Scan for the cell matching the given text and deliver its (X, Y) coordinate at center. 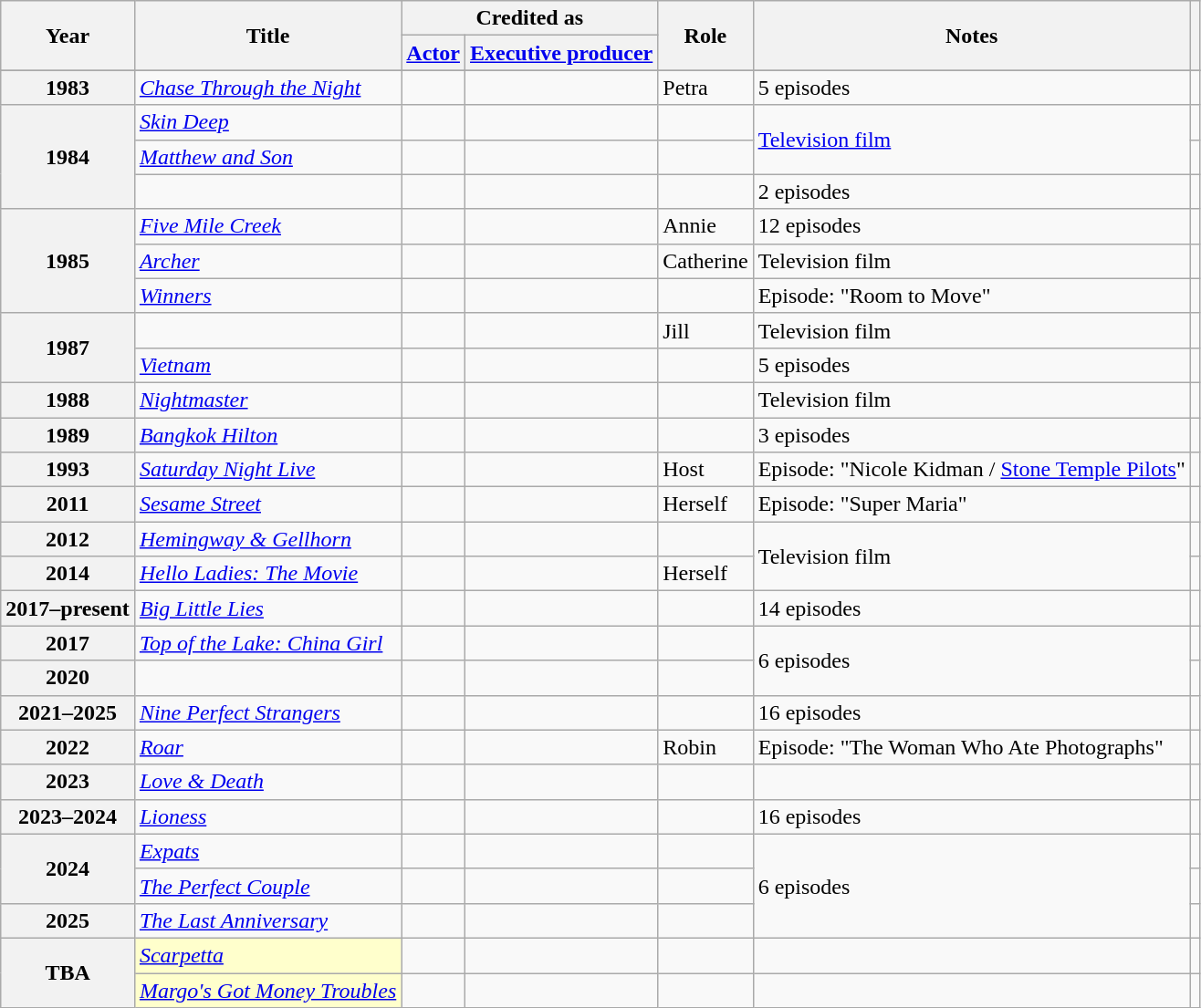
Top of the Lake: China Girl (267, 643)
Episode: "Nicole Kidman / Stone Temple Pilots" (971, 470)
Nightmaster (267, 400)
Hello Ladies: The Movie (267, 574)
Title (267, 36)
2022 (68, 747)
2011 (68, 504)
1988 (68, 400)
2014 (68, 574)
2020 (68, 678)
12 episodes (971, 226)
Catherine (705, 261)
Expats (267, 851)
1993 (68, 470)
Actor (433, 53)
14 episodes (971, 608)
Jill (705, 330)
Episode: "Room to Move" (971, 296)
Sesame Street (267, 504)
2017 (68, 643)
2024 (68, 868)
2023 (68, 782)
Host (705, 470)
Chase Through the Night (267, 88)
Archer (267, 261)
1987 (68, 348)
Robin (705, 747)
Lioness (267, 816)
Hemingway & Gellhorn (267, 539)
2021–2025 (68, 712)
3 episodes (971, 435)
Matthew and Son (267, 157)
Credited as (529, 18)
Annie (705, 226)
Nine Perfect Strangers (267, 712)
2017–present (68, 608)
1984 (68, 157)
Skin Deep (267, 122)
Margo's Got Money Troubles (267, 990)
Roar (267, 747)
1989 (68, 435)
Year (68, 36)
Saturday Night Live (267, 470)
Petra (705, 88)
2 episodes (971, 192)
Love & Death (267, 782)
Scarpetta (267, 955)
2023–2024 (68, 816)
2012 (68, 539)
Winners (267, 296)
1983 (68, 88)
2025 (68, 920)
Executive producer (560, 53)
Episode: "The Woman Who Ate Photographs" (971, 747)
1985 (68, 261)
Role (705, 36)
The Perfect Couple (267, 886)
Big Little Lies (267, 608)
Five Mile Creek (267, 226)
The Last Anniversary (267, 920)
Bangkok Hilton (267, 435)
Vietnam (267, 365)
TBA (68, 972)
Episode: "Super Maria" (971, 504)
Notes (971, 36)
